Extract the [X, Y] coordinate from the center of the cell holding the provided text.  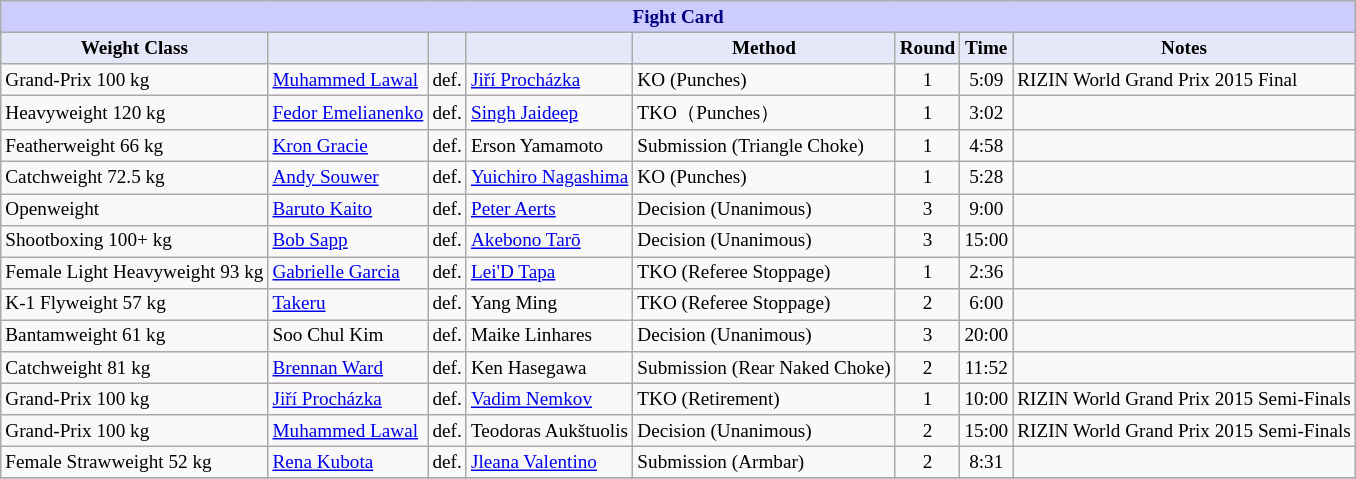
Rena Kubota [348, 463]
Female Strawweight 52 kg [134, 463]
Heavyweight 120 kg [134, 112]
6:00 [986, 304]
Gabrielle Garcia [348, 273]
3:02 [986, 112]
Submission (Rear Naked Choke) [764, 368]
TKO (Retirement) [764, 399]
Yuichiro Nagashima [549, 178]
Andy Souwer [348, 178]
Submission (Triangle Choke) [764, 146]
Submission (Armbar) [764, 463]
Female Light Heavyweight 93 kg [134, 273]
2:36 [986, 273]
Erson Yamamoto [549, 146]
Teodoras Aukštuolis [549, 431]
5:28 [986, 178]
Brennan Ward [348, 368]
Singh Jaideep [549, 112]
Bob Sapp [348, 241]
Ken Hasegawa [549, 368]
Notes [1184, 48]
Shootboxing 100+ kg [134, 241]
20:00 [986, 336]
RIZIN World Grand Prix 2015 Final [1184, 80]
Catchweight 81 kg [134, 368]
Catchweight 72.5 kg [134, 178]
11:52 [986, 368]
Bantamweight 61 kg [134, 336]
Yang Ming [549, 304]
9:00 [986, 209]
Time [986, 48]
Weight Class [134, 48]
10:00 [986, 399]
Jleana Valentino [549, 463]
Baruto Kaito [348, 209]
Peter Aerts [549, 209]
Kron Gracie [348, 146]
Method [764, 48]
Openweight [134, 209]
Round [928, 48]
Vadim Nemkov [549, 399]
8:31 [986, 463]
Fedor Emelianenko [348, 112]
Fight Card [678, 17]
TKO（Punches） [764, 112]
Takeru [348, 304]
4:58 [986, 146]
5:09 [986, 80]
K-1 Flyweight 57 kg [134, 304]
Soo Chul Kim [348, 336]
Lei'D Tapa [549, 273]
Maike Linhares [549, 336]
Akebono Tarō [549, 241]
Featherweight 66 kg [134, 146]
